Locate the cell with the specified text and output its [X, Y] center coordinate. 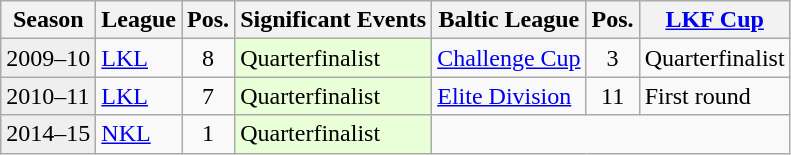
Elite Division [509, 96]
NKL [139, 134]
7 [208, 96]
2009–10 [48, 58]
1 [208, 134]
First round [714, 96]
Baltic League [509, 20]
LKF Cup [714, 20]
Challenge Cup [509, 58]
Season [48, 20]
3 [612, 58]
11 [612, 96]
2014–15 [48, 134]
Significant Events [334, 20]
8 [208, 58]
League [139, 20]
2010–11 [48, 96]
